Return [x, y] of the center of cell containing provided text 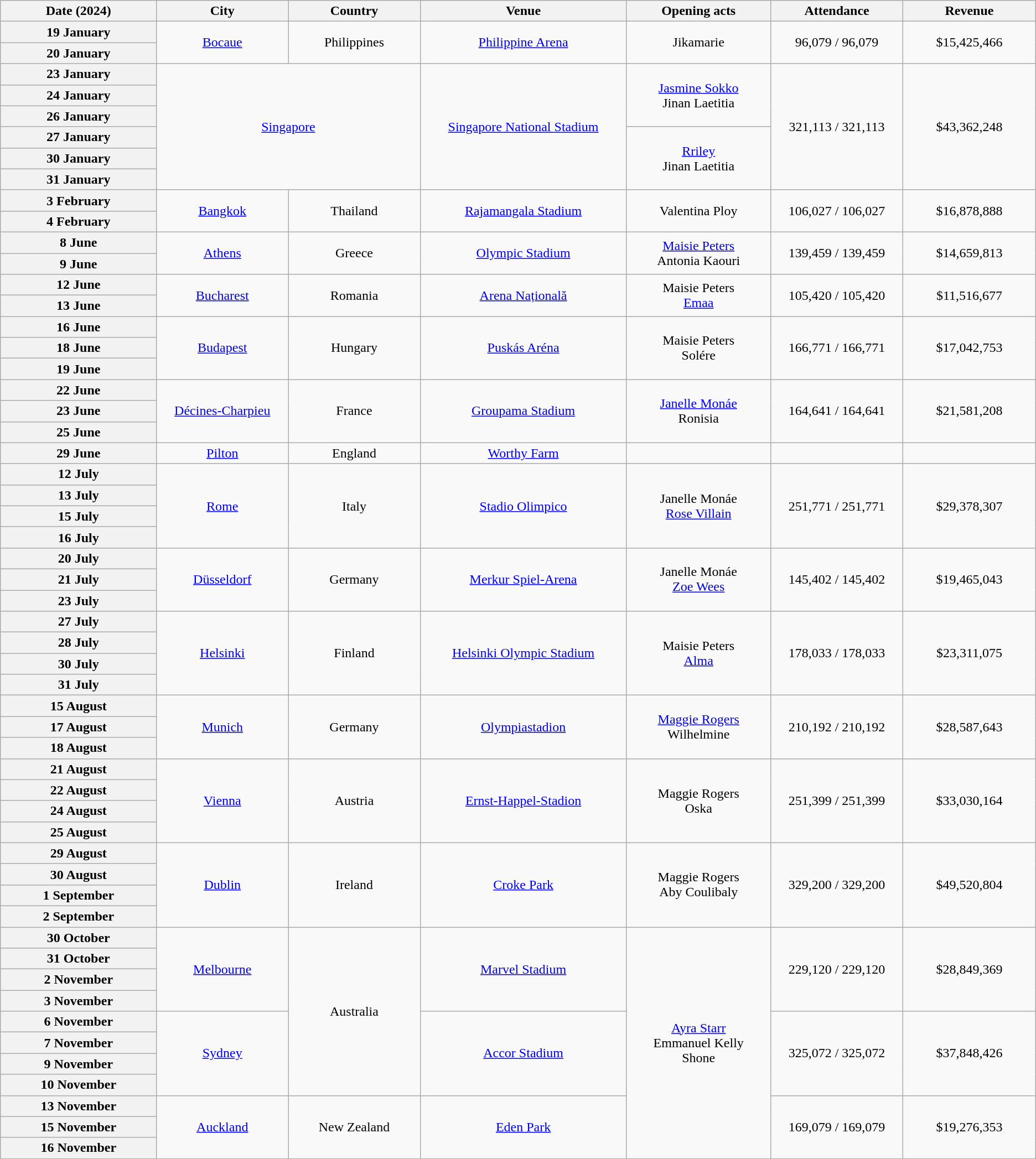
30 January [79, 158]
Marvel Stadium [524, 969]
Arena Națională [524, 295]
30 October [79, 938]
Italy [354, 506]
18 June [79, 348]
Venue [524, 11]
21 August [79, 769]
Attendance [837, 11]
Olympic Stadium [524, 253]
Singapore National Stadium [524, 127]
Athens [222, 253]
Dublin [222, 885]
Maisie PetersEmaa [698, 295]
Date (2024) [79, 11]
2 November [79, 980]
2 September [79, 916]
13 July [79, 495]
Accor Stadium [524, 1053]
31 January [79, 179]
$19,465,043 [970, 579]
Romania [354, 295]
Janelle MonáeRonisia [698, 411]
Maisie PetersAlma [698, 653]
20 January [79, 53]
Croke Park [524, 885]
Maisie PetersSolére [698, 348]
Düsseldorf [222, 579]
Maisie PetersAntonia Kaouri [698, 253]
10 November [79, 1085]
$33,030,164 [970, 801]
Ireland [354, 885]
1 September [79, 895]
16 November [79, 1148]
23 July [79, 600]
25 June [79, 432]
Worthy Farm [524, 453]
New Zealand [354, 1127]
Revenue [970, 11]
RrileyJinan Laetitia [698, 158]
145,402 / 145,402 [837, 579]
$15,425,466 [970, 43]
28 July [79, 643]
Budapest [222, 348]
Merkur Spiel-Arena [524, 579]
Opening acts [698, 11]
321,113 / 321,113 [837, 127]
13 June [79, 306]
3 November [79, 1001]
France [354, 411]
26 January [79, 116]
Finland [354, 653]
325,072 / 325,072 [837, 1053]
27 July [79, 622]
210,192 / 210,192 [837, 727]
7 November [79, 1043]
Vienna [222, 801]
20 July [79, 558]
$21,581,208 [970, 411]
Janelle MonáeZoe Wees [698, 579]
166,771 / 166,771 [837, 348]
96,079 / 96,079 [837, 43]
Olympiastadion [524, 727]
Melbourne [222, 969]
$28,849,369 [970, 969]
Rajamangala Stadium [524, 211]
Jasmine SokkoJinan Laetitia [698, 95]
Rome [222, 506]
Eden Park [524, 1127]
Jikamarie [698, 43]
3 February [79, 200]
Groupama Stadium [524, 411]
$28,587,643 [970, 727]
105,420 / 105,420 [837, 295]
18 August [79, 748]
Helsinki [222, 653]
Greece [354, 253]
Philippine Arena [524, 43]
Sydney [222, 1053]
Décines-Charpieu [222, 411]
Valentina Ploy [698, 211]
Pilton [222, 453]
Stadio Olimpico [524, 506]
Janelle MonáeRose Villain [698, 506]
4 February [79, 221]
Bucharest [222, 295]
29 June [79, 453]
$14,659,813 [970, 253]
16 June [79, 327]
$23,311,075 [970, 653]
$37,848,426 [970, 1053]
27 January [79, 137]
Maggie RogersOska [698, 801]
229,120 / 229,120 [837, 969]
23 June [79, 411]
Philippines [354, 43]
29 August [79, 853]
$19,276,353 [970, 1127]
178,033 / 178,033 [837, 653]
31 October [79, 959]
Austria [354, 801]
City [222, 11]
Puskás Aréna [524, 348]
9 June [79, 264]
22 August [79, 790]
23 January [79, 74]
12 July [79, 474]
Ayra StarrEmmanuel KellyShone [698, 1043]
164,641 / 164,641 [837, 411]
30 August [79, 874]
16 July [79, 537]
251,771 / 251,771 [837, 506]
15 July [79, 516]
169,079 / 169,079 [837, 1127]
Helsinki Olympic Stadium [524, 653]
15 November [79, 1127]
139,459 / 139,459 [837, 253]
106,027 / 106,027 [837, 211]
24 August [79, 811]
6 November [79, 1022]
19 January [79, 32]
251,399 / 251,399 [837, 801]
22 June [79, 390]
329,200 / 329,200 [837, 885]
13 November [79, 1106]
15 August [79, 706]
31 July [79, 685]
Ernst-Happel-Stadion [524, 801]
17 August [79, 727]
Australia [354, 1011]
8 June [79, 242]
Singapore [288, 127]
Auckland [222, 1127]
Maggie RogersAby Coulibaly [698, 885]
12 June [79, 285]
$11,516,677 [970, 295]
Bangkok [222, 211]
25 August [79, 832]
Maggie RogersWilhelmine [698, 727]
$29,378,307 [970, 506]
24 January [79, 95]
Hungary [354, 348]
Munich [222, 727]
21 July [79, 579]
$16,878,888 [970, 211]
19 June [79, 369]
30 July [79, 664]
England [354, 453]
Bocaue [222, 43]
Country [354, 11]
$43,362,248 [970, 127]
$49,520,804 [970, 885]
Thailand [354, 211]
$17,042,753 [970, 348]
9 November [79, 1064]
